Identify which cell holds the provided text, then report its (X, Y) central coordinate. 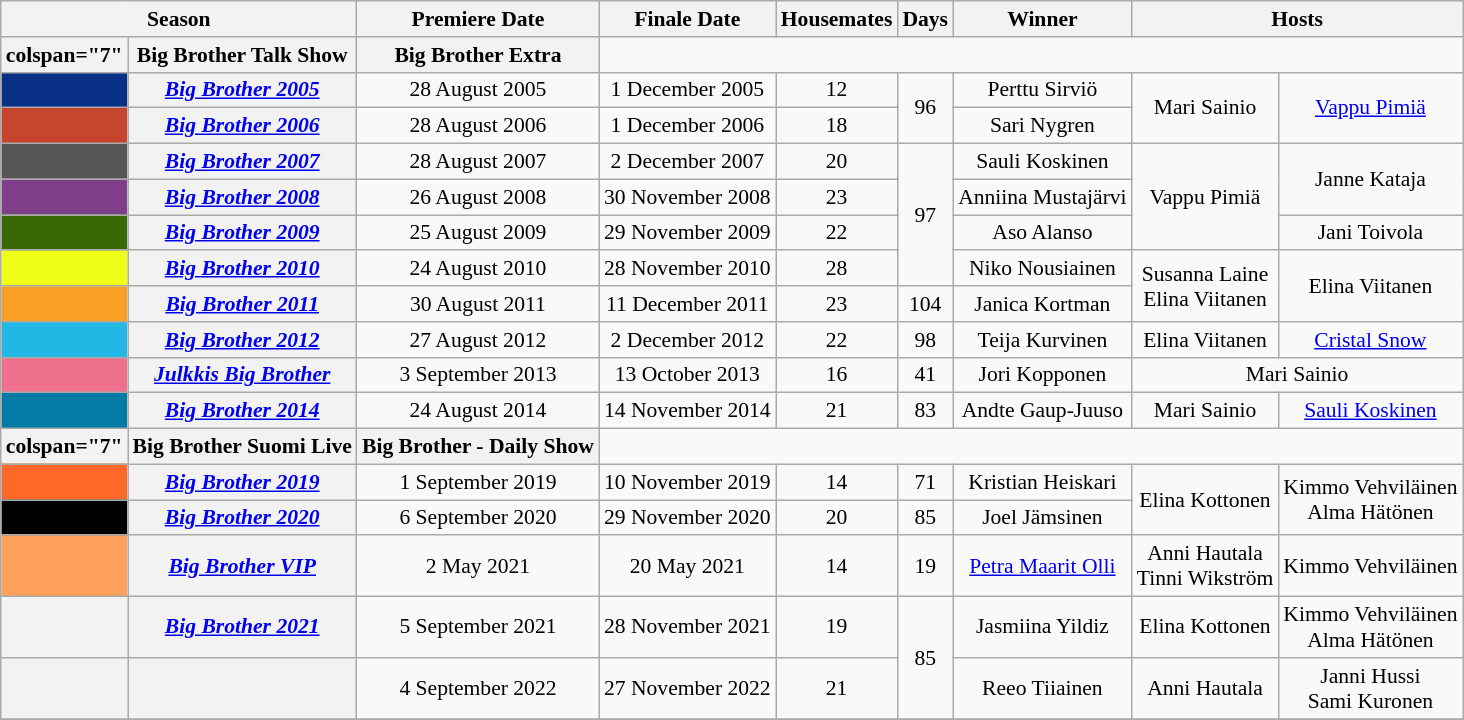
Big Brother Talk Show (242, 55)
Season (179, 19)
Anni Hautala (1206, 688)
Reeo Tiiainen (1042, 688)
71 (925, 482)
24 August 2014 (478, 411)
Big Brother 2008 (242, 197)
Big Brother VIP (242, 566)
27 November 2022 (688, 688)
24 August 2010 (478, 269)
Andte Gaup-Juuso (1042, 411)
Big Brother 2011 (242, 304)
97 (925, 215)
41 (925, 375)
Julkkis Big Brother (242, 375)
Kimmo Vehviläinen (1370, 566)
Cristal Snow (1370, 340)
83 (925, 411)
Janne Kataja (1370, 180)
Niko Nousiainen (1042, 269)
Big Brother 2007 (242, 162)
12 (837, 90)
Anni HautalaTinni Wikström (1206, 566)
Big Brother 2010 (242, 269)
Big Brother 2014 (242, 411)
Big Brother - Daily Show (478, 447)
1 December 2006 (688, 126)
1 December 2005 (688, 90)
28 November 2021 (688, 628)
Hosts (1298, 19)
96 (925, 108)
Kristian Heiskari (1042, 482)
3 September 2013 (478, 375)
Days (925, 19)
26 August 2008 (478, 197)
Premiere Date (478, 19)
Sari Nygren (1042, 126)
Janni HussiSami Kuronen (1370, 688)
4 September 2022 (478, 688)
Big Brother 2021 (242, 628)
18 (837, 126)
20 May 2021 (688, 566)
30 August 2011 (478, 304)
Jori Kopponen (1042, 375)
10 November 2019 (688, 482)
Housemates (837, 19)
11 December 2011 (688, 304)
29 November 2020 (688, 518)
28 (837, 269)
Big Brother 2009 (242, 233)
2 December 2007 (688, 162)
Big Brother Suomi Live (242, 447)
25 August 2009 (478, 233)
Winner (1042, 19)
Big Brother 2005 (242, 90)
16 (837, 375)
Big Brother 2012 (242, 340)
Finale Date (688, 19)
29 November 2009 (688, 233)
2 May 2021 (478, 566)
Jani Toivola (1370, 233)
Anniina Mustajärvi (1042, 197)
2 December 2012 (688, 340)
Janica Kortman (1042, 304)
Susanna LaineElina Viitanen (1206, 286)
28 August 2007 (478, 162)
28 November 2010 (688, 269)
28 August 2005 (478, 90)
98 (925, 340)
5 September 2021 (478, 628)
30 November 2008 (688, 197)
28 August 2006 (478, 126)
Teija Kurvinen (1042, 340)
Big Brother 2020 (242, 518)
14 November 2014 (688, 411)
Joel Jämsinen (1042, 518)
Big Brother 2019 (242, 482)
13 October 2013 (688, 375)
Aso Alanso (1042, 233)
Perttu Sirviö (1042, 90)
6 September 2020 (478, 518)
Petra Maarit Olli (1042, 566)
Big Brother 2006 (242, 126)
Big Brother Extra (478, 55)
Jasmiina Yildiz (1042, 628)
104 (925, 304)
1 September 2019 (478, 482)
27 August 2012 (478, 340)
